Determine the (X, Y) coordinate at the center of the cell enclosing the given text.  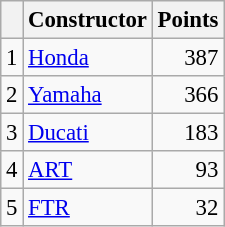
4 (12, 170)
183 (188, 133)
Points (188, 20)
366 (188, 95)
5 (12, 208)
2 (12, 95)
Constructor (88, 20)
Yamaha (88, 95)
3 (12, 133)
387 (188, 58)
FTR (88, 208)
93 (188, 170)
32 (188, 208)
Ducati (88, 133)
1 (12, 58)
Honda (88, 58)
ART (88, 170)
